Return the [x, y] coordinate for the center point of the cell that contains the specified text.  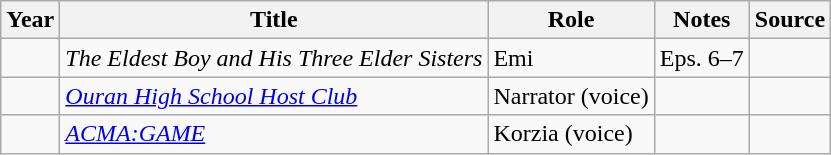
Year [30, 20]
Korzia (voice) [571, 134]
ACMA:GAME [274, 134]
Eps. 6–7 [702, 58]
Ouran High School Host Club [274, 96]
Narrator (voice) [571, 96]
Source [790, 20]
Notes [702, 20]
Title [274, 20]
Emi [571, 58]
Role [571, 20]
The Eldest Boy and His Three Elder Sisters [274, 58]
